Identify which cell holds the provided text, then report its [x, y] central coordinate. 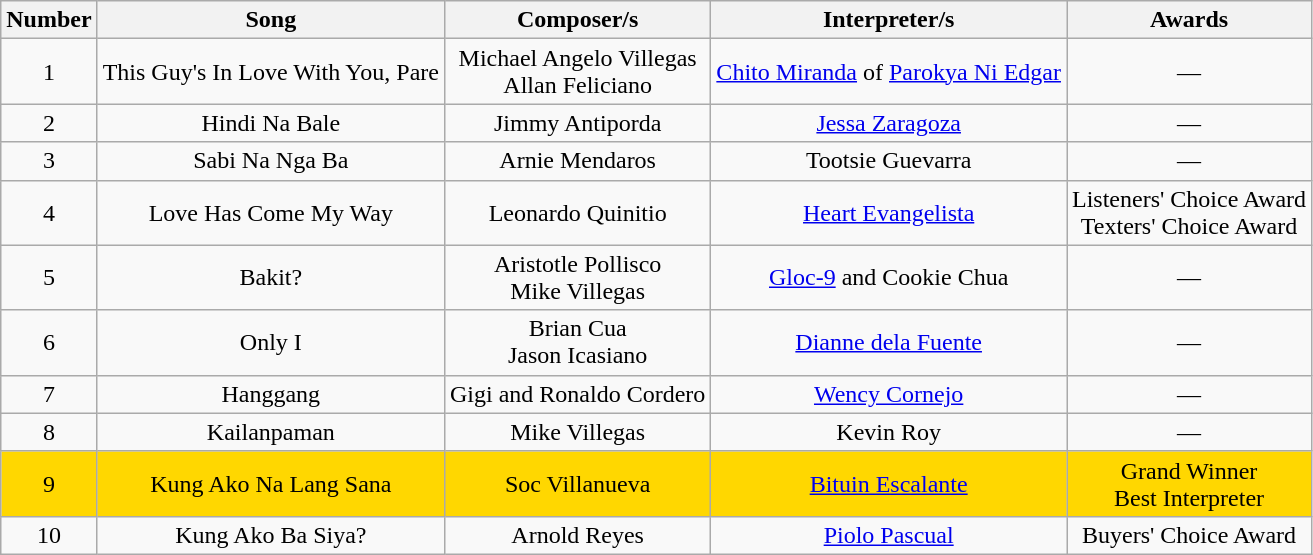
1 [49, 72]
Mike Villegas [577, 432]
Composer/s [577, 20]
Only I [270, 342]
Sabi Na Nga Ba [270, 161]
5 [49, 278]
Awards [1188, 20]
Listeners' Choice Award Texters' Choice Award [1188, 212]
Kevin Roy [889, 432]
Grand WinnerBest Interpreter [1188, 484]
6 [49, 342]
3 [49, 161]
Arnie Mendaros [577, 161]
Tootsie Guevarra [889, 161]
Bituin Escalante [889, 484]
Bakit? [270, 278]
This Guy's In Love With You, Pare [270, 72]
Number [49, 20]
7 [49, 394]
Buyers' Choice Award [1188, 535]
Jimmy Antiporda [577, 123]
Brian CuaJason Icasiano [577, 342]
Wency Cornejo [889, 394]
Gloc-9 and Cookie Chua [889, 278]
Kailanpaman [270, 432]
10 [49, 535]
Aristotle PolliscoMike Villegas [577, 278]
Arnold Reyes [577, 535]
Dianne dela Fuente [889, 342]
Hindi Na Bale [270, 123]
Piolo Pascual [889, 535]
2 [49, 123]
Kung Ako Na Lang Sana [270, 484]
Leonardo Quinitio [577, 212]
Soc Villanueva [577, 484]
Chito Miranda of Parokya Ni Edgar [889, 72]
Gigi and Ronaldo Cordero [577, 394]
Interpreter/s [889, 20]
Hanggang [270, 394]
Song [270, 20]
Love Has Come My Way [270, 212]
8 [49, 432]
Jessa Zaragoza [889, 123]
Kung Ako Ba Siya? [270, 535]
Michael Angelo VillegasAllan Feliciano [577, 72]
9 [49, 484]
Heart Evangelista [889, 212]
4 [49, 212]
